From the cell containing the given text, extract its center point as (X, Y) coordinate. 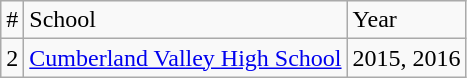
2015, 2016 (406, 58)
Cumberland Valley High School (186, 58)
Year (406, 20)
# (12, 20)
School (186, 20)
2 (12, 58)
